Return (x, y) of the center of cell containing provided text 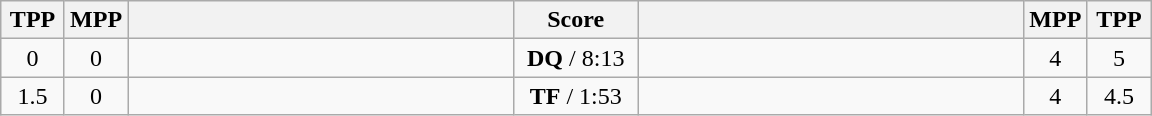
4.5 (1119, 96)
DQ / 8:13 (576, 58)
TF / 1:53 (576, 96)
Score (576, 20)
1.5 (33, 96)
5 (1119, 58)
